Search for the cell housing the specified text and yield its (x, y) center coordinate. 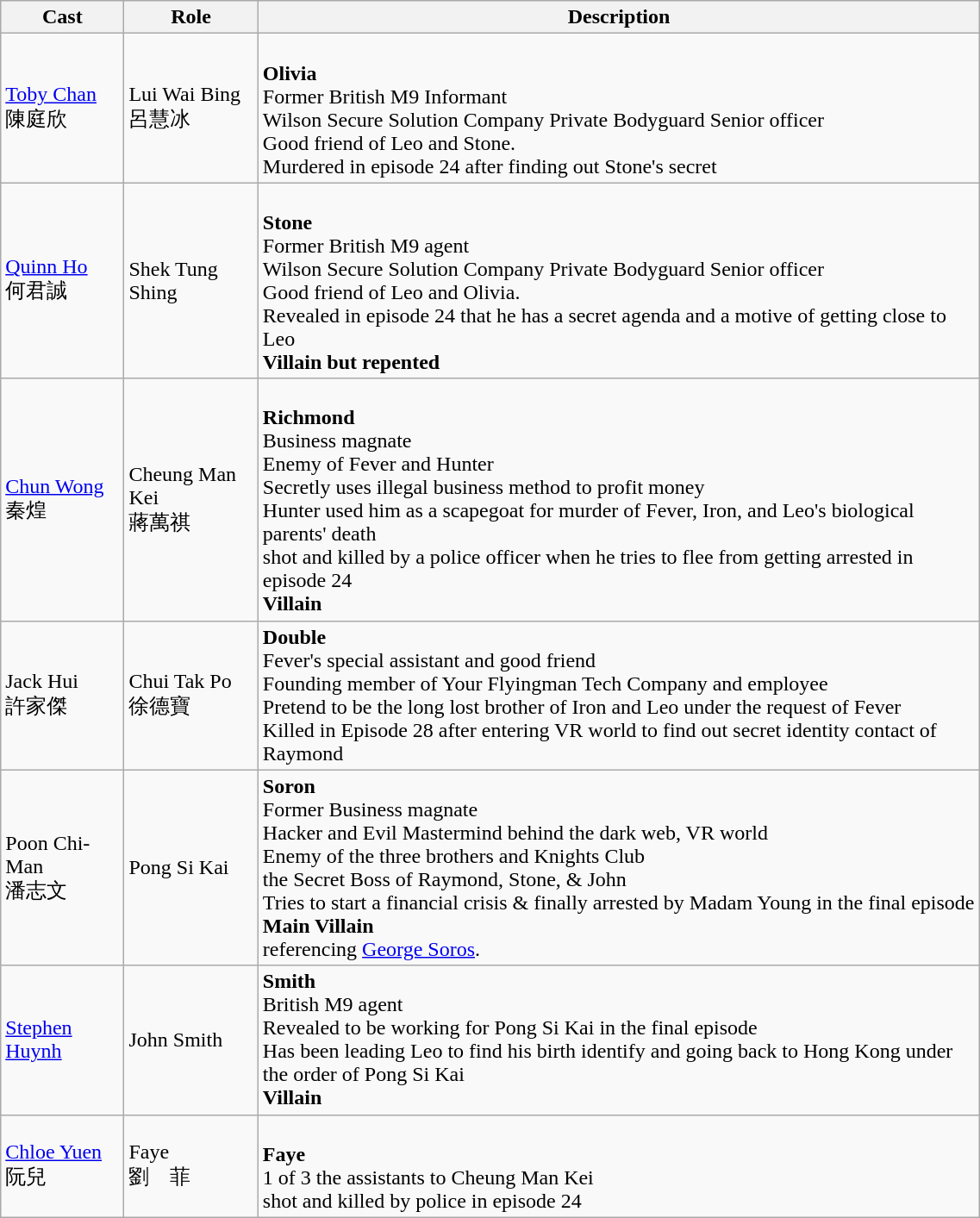
Lui Wai Bing 呂慧冰 (191, 109)
Toby Chan 陳庭欣 (62, 109)
Cast (62, 17)
Faye 劉 菲 (191, 1165)
Stephen Huynh (62, 1040)
Role (191, 17)
Cheung Man Kei 蔣萬祺 (191, 500)
John Smith (191, 1040)
Pong Si Kai (191, 867)
Faye 1 of 3 the assistants to Cheung Man Kei shot and killed by police in episode 24 (619, 1165)
Shek Tung Shing (191, 281)
Description (619, 17)
Chun Wong 秦煌 (62, 500)
Jack Hui 許家傑 (62, 695)
Chloe Yuen 阮兒 (62, 1165)
Chui Tak Po 徐德寶 (191, 695)
Quinn Ho 何君誠 (62, 281)
Poon Chi-Man 潘志文 (62, 867)
